Determine the [X, Y] coordinate at the center of the cell enclosing the given text.  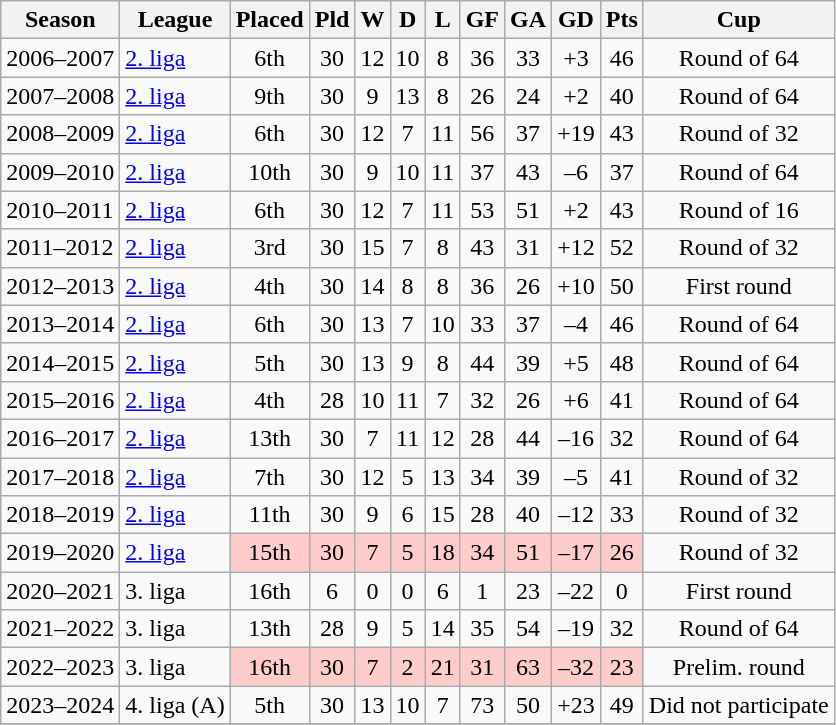
+6 [576, 400]
63 [528, 667]
1 [482, 591]
Placed [270, 20]
GA [528, 20]
W [372, 20]
–4 [576, 324]
73 [482, 705]
2020–2021 [60, 591]
49 [622, 705]
2006–2007 [60, 58]
35 [482, 629]
2 [408, 667]
2013–2014 [60, 324]
+10 [576, 286]
+23 [576, 705]
2021–2022 [60, 629]
2022–2023 [60, 667]
Cup [738, 20]
48 [622, 362]
GF [482, 20]
21 [442, 667]
2009–2010 [60, 172]
2023–2024 [60, 705]
18 [442, 553]
54 [528, 629]
–12 [576, 515]
2007–2008 [60, 96]
–5 [576, 477]
2014–2015 [60, 362]
24 [528, 96]
3rd [270, 248]
Did not participate [738, 705]
+3 [576, 58]
2008–2009 [60, 134]
2010–2011 [60, 210]
–6 [576, 172]
Pts [622, 20]
–17 [576, 553]
52 [622, 248]
+12 [576, 248]
4. liga (A) [175, 705]
2017–2018 [60, 477]
–19 [576, 629]
+19 [576, 134]
15th [270, 553]
+5 [576, 362]
11th [270, 515]
L [442, 20]
9th [270, 96]
2011–2012 [60, 248]
2018–2019 [60, 515]
–22 [576, 591]
Prelim. round [738, 667]
–32 [576, 667]
2012–2013 [60, 286]
D [408, 20]
53 [482, 210]
Pld [332, 20]
Season [60, 20]
League [175, 20]
–16 [576, 438]
2019–2020 [60, 553]
2015–2016 [60, 400]
Round of 16 [738, 210]
10th [270, 172]
7th [270, 477]
56 [482, 134]
2016–2017 [60, 438]
GD [576, 20]
